Output the (x, y) coordinate of the center of the cell containing the given text.  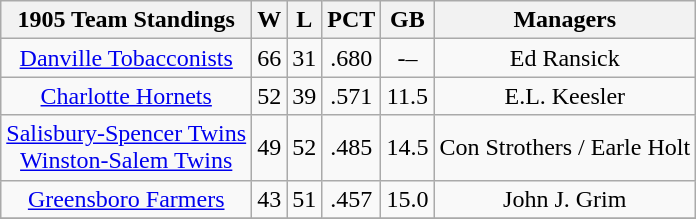
51 (304, 199)
Con Strothers / Earle Holt (565, 148)
Greensboro Farmers (126, 199)
.485 (352, 148)
PCT (352, 20)
11.5 (408, 96)
49 (270, 148)
Danville Tobacconists (126, 58)
Charlotte Hornets (126, 96)
.457 (352, 199)
.571 (352, 96)
14.5 (408, 148)
Managers (565, 20)
E.L. Keesler (565, 96)
66 (270, 58)
GB (408, 20)
L (304, 20)
.680 (352, 58)
31 (304, 58)
1905 Team Standings (126, 20)
43 (270, 199)
John J. Grim (565, 199)
39 (304, 96)
Ed Ransick (565, 58)
W (270, 20)
15.0 (408, 199)
-– (408, 58)
Salisbury-Spencer Twins Winston-Salem Twins (126, 148)
